Scan for the cell matching the given text and deliver its [X, Y] coordinate at center. 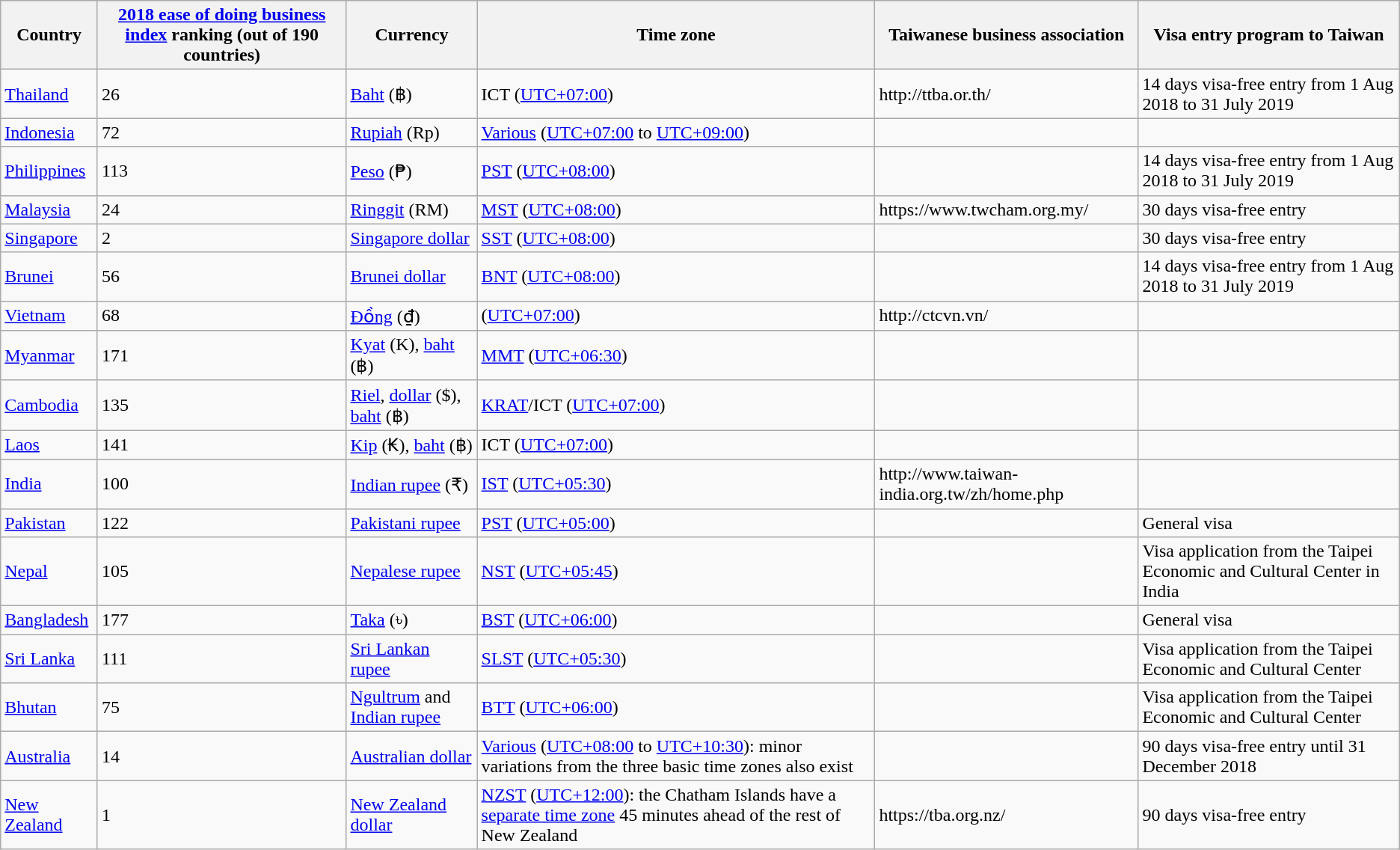
Visa application from the Taipei Economic and Cultural Center in India [1268, 572]
Pakistan [49, 523]
105 [221, 572]
BNT (UTC+08:00) [676, 277]
Pakistani rupee [411, 523]
Visa entry program to Taiwan [1268, 35]
Philippines [49, 171]
171 [221, 356]
https://tba.org.nz/ [1007, 815]
Peso (₱) [411, 171]
Bangladesh [49, 620]
BTT (UTC+06:00) [676, 708]
72 [221, 132]
Sri Lankan rupee [411, 658]
India [49, 483]
68 [221, 316]
Time zone [676, 35]
PST (UTC+08:00) [676, 171]
Nepalese rupee [411, 572]
Malaysia [49, 210]
24 [221, 210]
NZST (UTC+12:00): the Chatham Islands have a separate time zone 45 minutes ahead of the rest of New Zealand [676, 815]
SLST (UTC+05:30) [676, 658]
IST (UTC+05:30) [676, 483]
75 [221, 708]
SST (UTC+08:00) [676, 238]
135 [221, 406]
Rupiah (Rp) [411, 132]
(UTC+07:00) [676, 316]
Currency [411, 35]
Brunei dollar [411, 277]
26 [221, 94]
Indonesia [49, 132]
BST (UTC+06:00) [676, 620]
Australia [49, 756]
14 [221, 756]
Indian rupee (₹) [411, 483]
http://www.taiwan-india.org.tw/zh/home.php [1007, 483]
1 [221, 815]
Riel, dollar ($), baht (฿) [411, 406]
PST (UTC+05:00) [676, 523]
Singapore dollar [411, 238]
113 [221, 171]
Bhutan [49, 708]
Vietnam [49, 316]
New Zealand [49, 815]
Various (UTC+07:00 to UTC+09:00) [676, 132]
Country [49, 35]
122 [221, 523]
Thailand [49, 94]
https://www.twcham.org.my/ [1007, 210]
Various (UTC+08:00 to UTC+10:30): minor variations from the three basic time zones also exist [676, 756]
Taka (৳) [411, 620]
Sri Lanka [49, 658]
177 [221, 620]
Baht (฿) [411, 94]
MMT (UTC+06:30) [676, 356]
90 days visa-free entry [1268, 815]
Brunei [49, 277]
Kyat (K), baht (฿) [411, 356]
http://ctcvn.vn/ [1007, 316]
KRAT/ICT (UTC+07:00) [676, 406]
Myanmar [49, 356]
Laos [49, 445]
Singapore [49, 238]
Taiwanese business association [1007, 35]
90 days visa-free entry until 31 December 2018 [1268, 756]
2 [221, 238]
New Zealand dollar [411, 815]
Ngultrum and Indian rupee [411, 708]
Nepal [49, 572]
http://ttba.or.th/ [1007, 94]
Cambodia [49, 406]
MST (UTC+08:00) [676, 210]
141 [221, 445]
Ringgit (RM) [411, 210]
100 [221, 483]
Đồng (₫) [411, 316]
2018 ease of doing business index ranking (out of 190 countries) [221, 35]
NST (UTC+05:45) [676, 572]
111 [221, 658]
Kip (₭), baht (฿) [411, 445]
Australian dollar [411, 756]
56 [221, 277]
